Search for the cell housing the specified text and yield its [x, y] center coordinate. 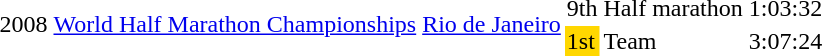
1st [582, 41]
Team [673, 41]
